Locate the cell with the specified text and output its [x, y] center coordinate. 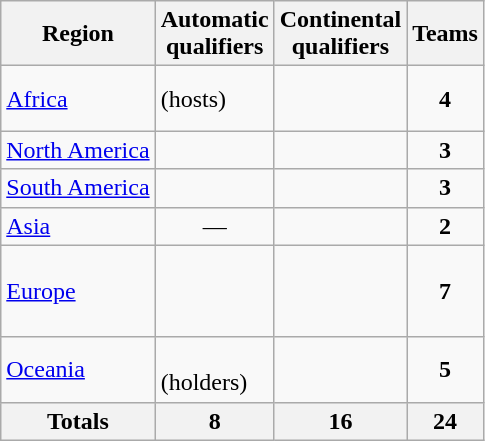
4 [446, 98]
Asia [78, 226]
Totals [78, 421]
Europe [78, 291]
Automatic qualifiers [214, 34]
16 [340, 421]
Teams [446, 34]
(hosts) [214, 98]
— [214, 226]
5 [446, 370]
Region [78, 34]
2 [446, 226]
7 [446, 291]
Oceania [78, 370]
South America [78, 188]
North America [78, 150]
8 [214, 421]
(holders) [214, 370]
Continental qualifiers [340, 34]
Africa [78, 98]
24 [446, 421]
